Return [X, Y] of the center of cell containing provided text 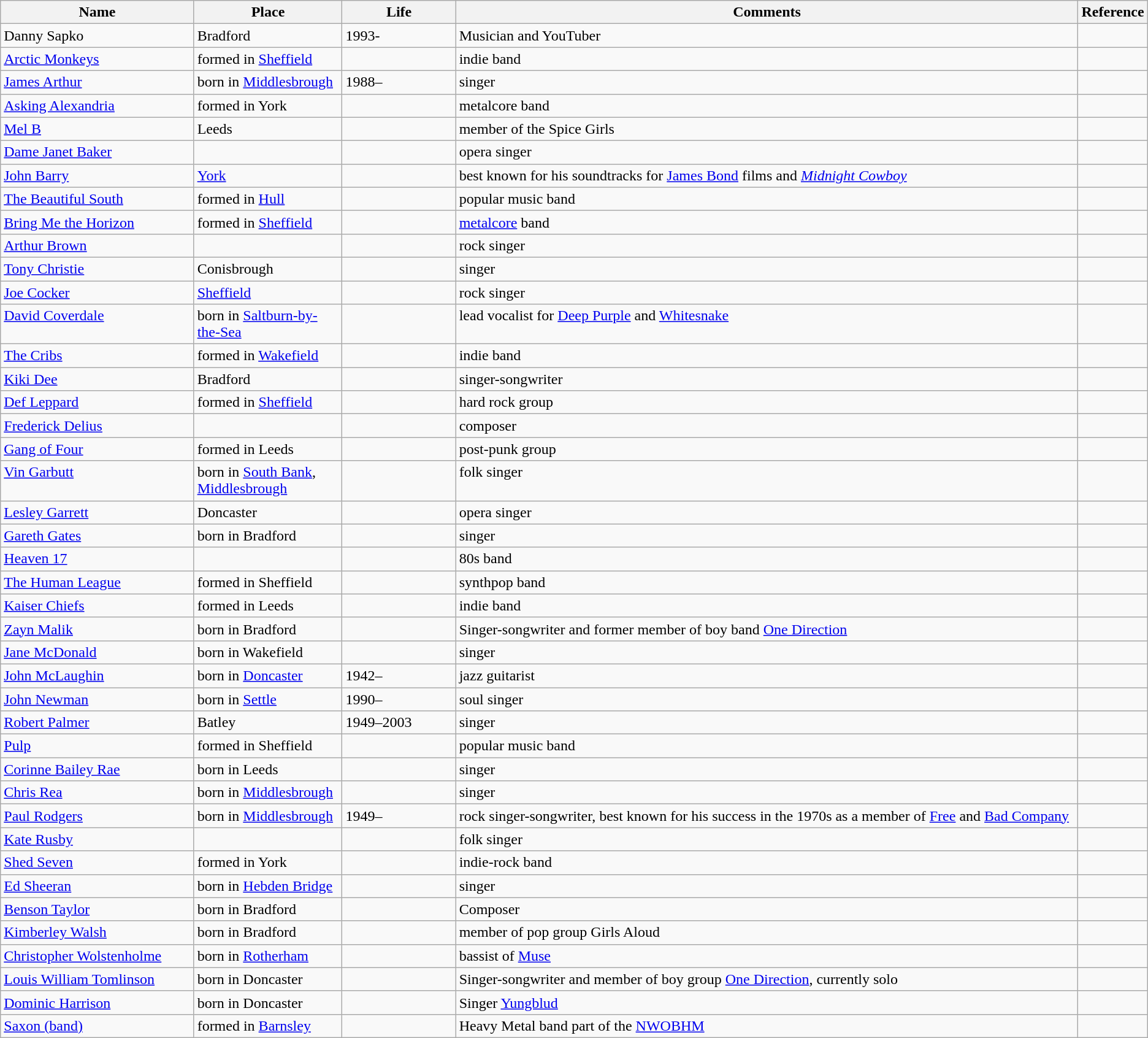
Heaven 17 [97, 559]
formed in Wakefield [268, 356]
Sheffield [268, 293]
Life [399, 12]
1988– [399, 82]
Kiki Dee [97, 379]
Zayn Malik [97, 629]
Singer-songwriter and member of boy group One Direction, currently solo [767, 979]
80s band [767, 559]
York [268, 175]
born in Saltburn-by-the-Sea [268, 324]
Name [97, 12]
Lesley Garrett [97, 512]
Leeds [268, 129]
Christopher Wolstenholme [97, 956]
Jane McDonald [97, 652]
Mel B [97, 129]
1990– [399, 699]
Shed Seven [97, 863]
1949–2003 [399, 723]
Kate Rusby [97, 839]
rock singer-songwriter, best known for his success in the 1970s as a member of Free and Bad Company [767, 816]
formed in Barnsley [268, 1026]
Dominic Harrison [97, 1002]
composer [767, 426]
Tony Christie [97, 269]
born in South Bank, Middlesbrough [268, 481]
Dame Janet Baker [97, 152]
hard rock group [767, 402]
Composer [767, 909]
born in Wakefield [268, 652]
member of the Spice Girls [767, 129]
born in Settle [268, 699]
Robert Palmer [97, 723]
The Beautiful South [97, 199]
Louis William Tomlinson [97, 979]
Gareth Gates [97, 536]
post-punk group [767, 449]
Reference [1112, 12]
Pulp [97, 746]
Singer Yungblud [767, 1002]
Comments [767, 12]
born in Leeds [268, 769]
Benson Taylor [97, 909]
Chris Rea [97, 793]
1949– [399, 816]
soul singer [767, 699]
member of pop group Girls Aloud [767, 932]
Place [268, 12]
The Human League [97, 582]
Danny Sapko [97, 36]
Asking Alexandria [97, 106]
best known for his soundtracks for James Bond films and Midnight Cowboy [767, 175]
singer-songwriter [767, 379]
synthpop band [767, 582]
David Coverdale [97, 324]
Arctic Monkeys [97, 59]
Paul Rodgers [97, 816]
jazz guitarist [767, 675]
1993- [399, 36]
Heavy Metal band part of the NWOBHM [767, 1026]
formed in Hull [268, 199]
Vin Garbutt [97, 481]
bassist of Muse [767, 956]
John Newman [97, 699]
Singer-songwriter and former member of boy band One Direction [767, 629]
Batley [268, 723]
1942– [399, 675]
Def Leppard [97, 402]
Corinne Bailey Rae [97, 769]
born in Hebden Bridge [268, 886]
Gang of Four [97, 449]
Conisbrough [268, 269]
James Arthur [97, 82]
Joe Cocker [97, 293]
lead vocalist for Deep Purple and Whitesnake [767, 324]
John Barry [97, 175]
born in Rotherham [268, 956]
Kaiser Chiefs [97, 605]
Bring Me the Horizon [97, 222]
Kimberley Walsh [97, 932]
The Cribs [97, 356]
Arthur Brown [97, 245]
Ed Sheeran [97, 886]
indie-rock band [767, 863]
John McLaughin [97, 675]
Musician and YouTuber [767, 36]
Saxon (band) [97, 1026]
Doncaster [268, 512]
Frederick Delius [97, 426]
